Identify which cell holds the provided text, then report its [x, y] central coordinate. 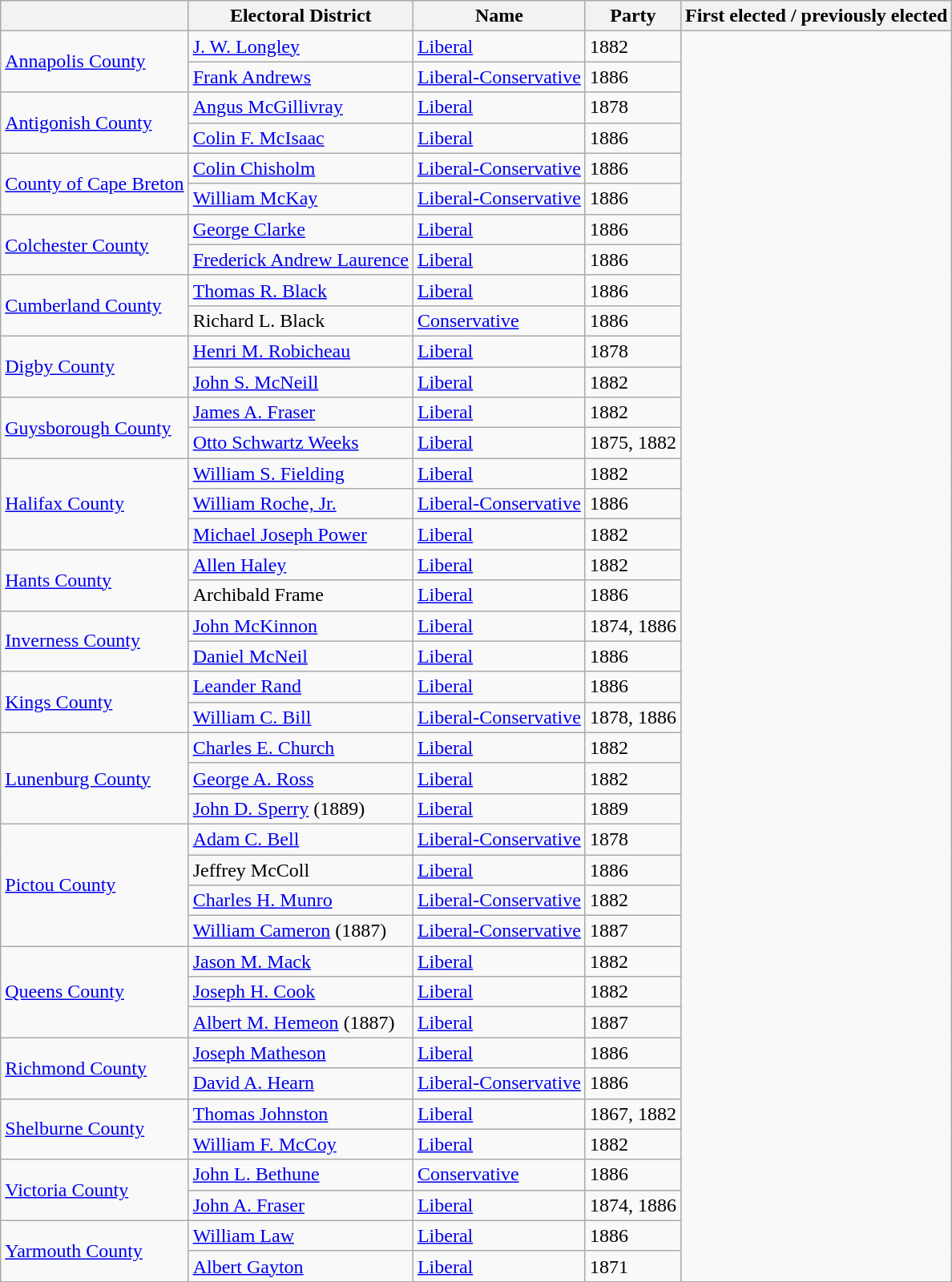
Leander Rand [301, 687]
Frank Andrews [301, 77]
Hants County [95, 580]
1875, 1882 [633, 443]
James A. Fraser [301, 413]
David A. Hearn [301, 1083]
Inverness County [95, 641]
1889 [633, 808]
Albert Gayton [301, 1266]
Colin F. McIsaac [301, 138]
Jason M. Mack [301, 961]
Henri M. Robicheau [301, 351]
George A. Ross [301, 778]
First elected / previously elected [816, 16]
Daniel McNeil [301, 656]
William C. Bill [301, 717]
John S. McNeill [301, 382]
Richard L. Black [301, 320]
Guysborough County [95, 428]
William S. Fielding [301, 474]
Digby County [95, 366]
Richmond County [95, 1068]
Archibald Frame [301, 595]
Michael Joseph Power [301, 534]
Adam C. Bell [301, 839]
County of Cape Breton [95, 183]
William Roche, Jr. [301, 504]
Shelburne County [95, 1129]
J. W. Longley [301, 46]
Charles H. Munro [301, 901]
William Cameron (1887) [301, 931]
Jeffrey McColl [301, 869]
John A. Fraser [301, 1205]
Halifax County [95, 504]
Pictou County [95, 885]
Colchester County [95, 244]
William F. McCoy [301, 1144]
Party [633, 16]
Albert M. Hemeon (1887) [301, 1022]
Electoral District [301, 16]
1867, 1882 [633, 1114]
Cumberland County [95, 305]
Name [498, 16]
Victoria County [95, 1190]
John L. Bethune [301, 1175]
John McKinnon [301, 626]
Joseph Matheson [301, 1053]
Colin Chisholm [301, 168]
Joseph H. Cook [301, 992]
Annapolis County [95, 62]
Thomas R. Black [301, 290]
1871 [633, 1266]
Thomas Johnston [301, 1114]
Angus McGillivray [301, 107]
Otto Schwartz Weeks [301, 443]
Antigonish County [95, 123]
Kings County [95, 702]
William Law [301, 1236]
John D. Sperry (1889) [301, 808]
George Clarke [301, 229]
1878, 1886 [633, 717]
Yarmouth County [95, 1251]
Charles E. Church [301, 748]
William McKay [301, 199]
Frederick Andrew Laurence [301, 260]
Queens County [95, 992]
Lunenburg County [95, 778]
Allen Haley [301, 565]
